Identify which cell holds the provided text, then report its (X, Y) central coordinate. 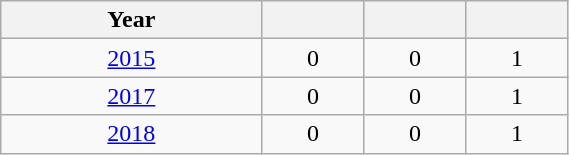
2017 (132, 96)
Year (132, 20)
2018 (132, 134)
2015 (132, 58)
